Return the [X, Y] coordinate for the center point of the cell that contains the specified text.  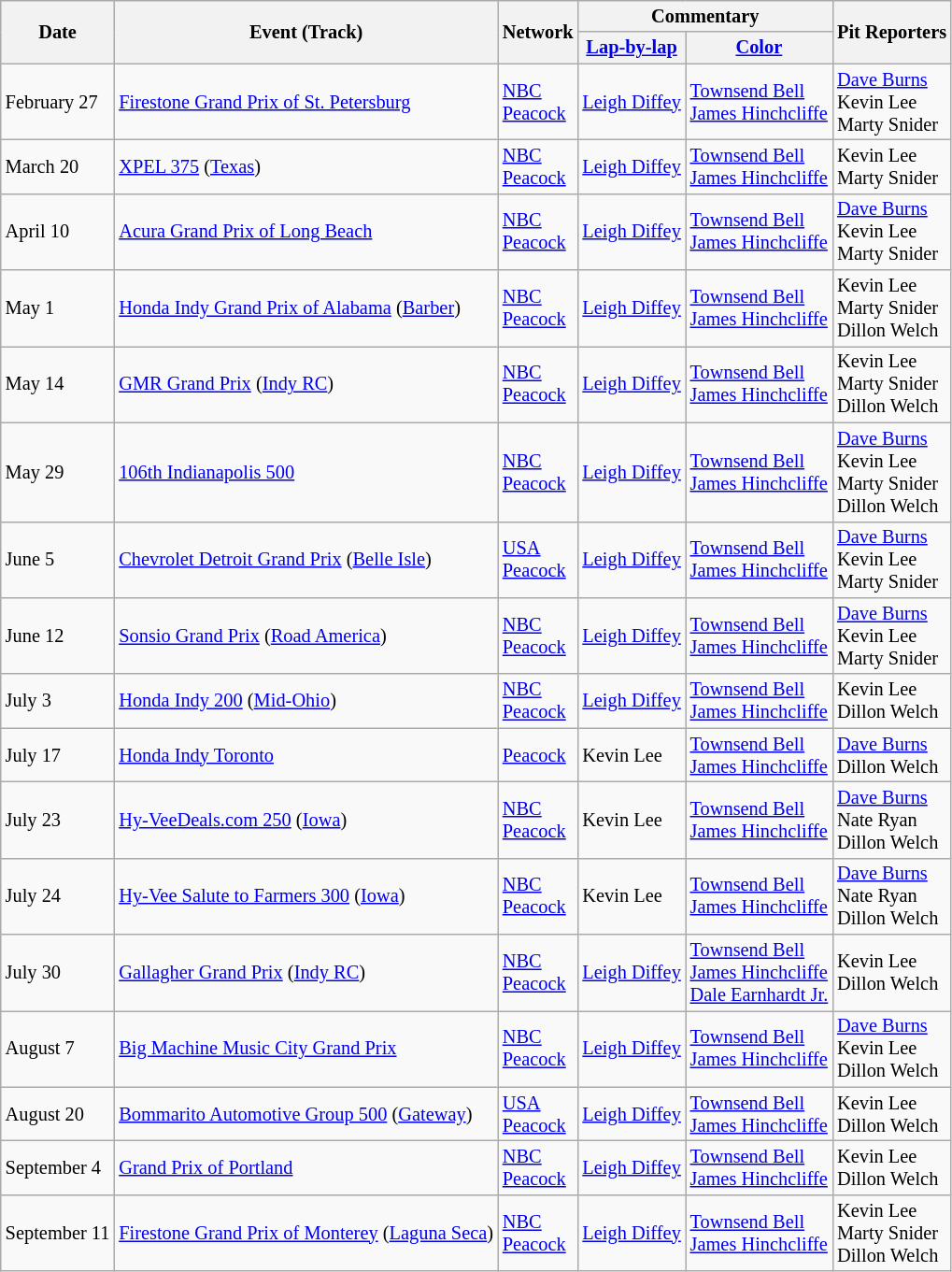
Event (Track) [306, 32]
Honda Indy 200 (Mid-Ohio) [306, 701]
Color [759, 48]
July 3 [58, 701]
Lap-by-lap [632, 48]
Honda Indy Toronto [306, 755]
May 14 [58, 384]
Hy-Vee Salute to Farmers 300 (Iowa) [306, 896]
August 7 [58, 1049]
Commentary [704, 16]
Bommarito Automotive Group 500 (Gateway) [306, 1114]
106th Indianapolis 500 [306, 472]
June 12 [58, 636]
Firestone Grand Prix of St. Petersburg [306, 102]
Dave BurnsDillon Welch [891, 755]
May 1 [58, 308]
July 24 [58, 896]
September 11 [58, 1233]
March 20 [58, 166]
Network [538, 32]
Sonsio Grand Prix (Road America) [306, 636]
GMR Grand Prix (Indy RC) [306, 384]
Pit Reporters [891, 32]
August 20 [58, 1114]
July 30 [58, 973]
Kevin LeeMarty Snider [891, 166]
XPEL 375 (Texas) [306, 166]
July 23 [58, 820]
June 5 [58, 560]
May 29 [58, 472]
Chevrolet Detroit Grand Prix (Belle Isle) [306, 560]
Honda Indy Grand Prix of Alabama (Barber) [306, 308]
Hy-VeeDeals.com 250 (Iowa) [306, 820]
Big Machine Music City Grand Prix [306, 1049]
Dave BurnsKevin LeeDillon Welch [891, 1049]
Firestone Grand Prix of Monterey (Laguna Seca) [306, 1233]
Peacock [538, 755]
September 4 [58, 1167]
Acura Grand Prix of Long Beach [306, 232]
April 10 [58, 232]
Gallagher Grand Prix (Indy RC) [306, 973]
Date [58, 32]
July 17 [58, 755]
Townsend BellJames HinchcliffeDale Earnhardt Jr. [759, 973]
Grand Prix of Portland [306, 1167]
Dave BurnsKevin LeeMarty SniderDillon Welch [891, 472]
February 27 [58, 102]
